Capture the cell that displays the provided text and extract its (x, y) central coordinate. 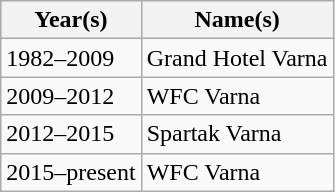
2009–2012 (71, 96)
Year(s) (71, 20)
Name(s) (237, 20)
Spartak Varna (237, 134)
2015–present (71, 172)
Grand Hotel Varna (237, 58)
1982–2009 (71, 58)
2012–2015 (71, 134)
